Search for the cell housing the specified text and yield its (x, y) center coordinate. 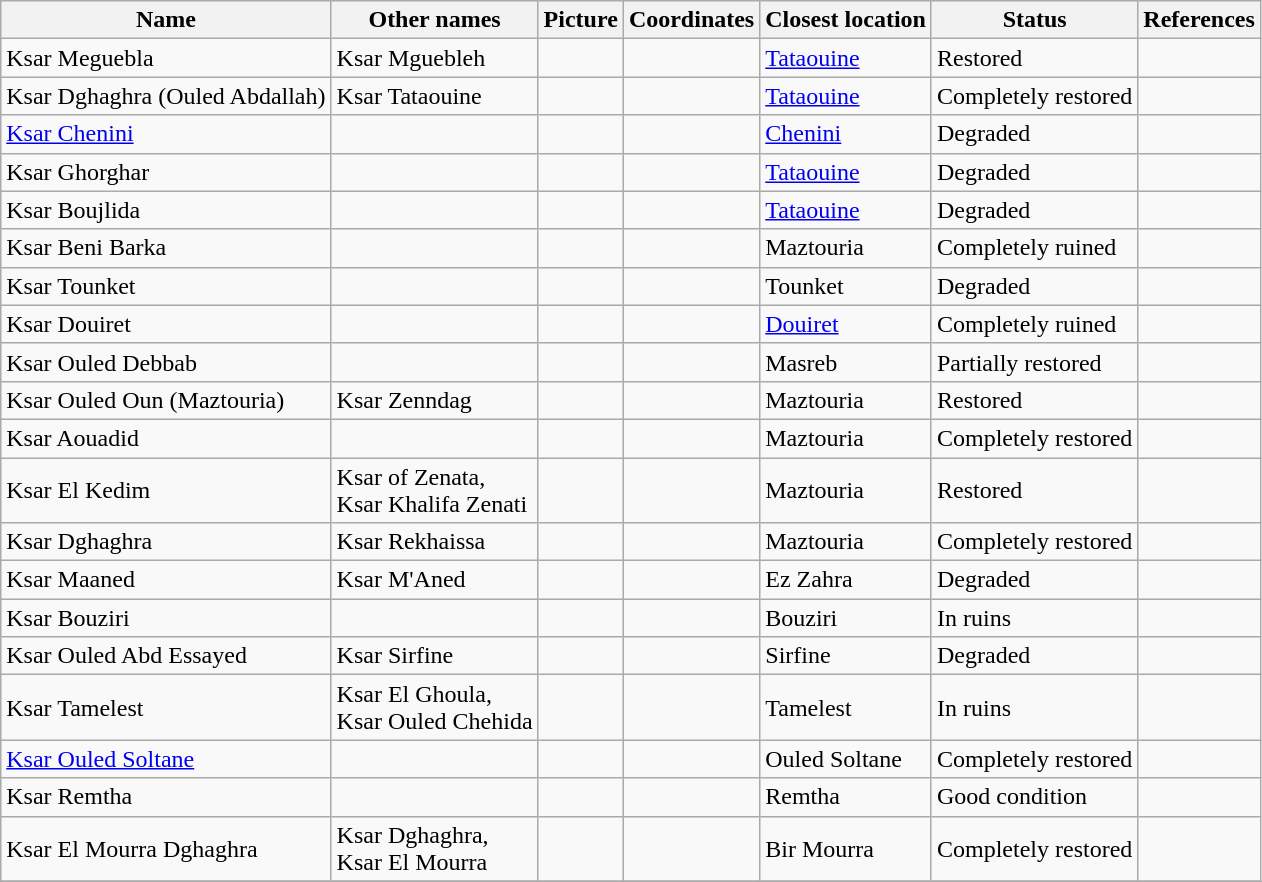
Douiret (846, 324)
Ksar Zenndag (434, 400)
Ksar Ouled Oun (Maztouria) (166, 400)
Ksar M'Aned (434, 580)
Ksar Boujlida (166, 210)
Ksar Tamelest (166, 708)
Ksar Ouled Soltane (166, 759)
Ksar Aouadid (166, 438)
Bir Mourra (846, 848)
Ksar Rekhaissa (434, 542)
Good condition (1034, 797)
Ksar Tataouine (434, 96)
Ksar Ouled Debbab (166, 362)
Ksar Tounket (166, 286)
Ez Zahra (846, 580)
Ksar El Mourra Dghaghra (166, 848)
Ksar Douiret (166, 324)
Partially restored (1034, 362)
Ksar Sirfine (434, 656)
Ksar Dghaghra (166, 542)
Ksar Bouziri (166, 618)
Coordinates (691, 20)
Ksar Ouled Abd Essayed (166, 656)
Ksar Mguebleh (434, 58)
Ksar Dghaghra,Ksar El Mourra (434, 848)
Remtha (846, 797)
Ouled Soltane (846, 759)
Ksar Ghorghar (166, 172)
Picture (580, 20)
Masreb (846, 362)
Closest location (846, 20)
Tounket (846, 286)
Tamelest (846, 708)
Other names (434, 20)
Ksar Beni Barka (166, 248)
Name (166, 20)
Ksar Remtha (166, 797)
Chenini (846, 134)
References (1200, 20)
Status (1034, 20)
Ksar El Ghoula,Ksar Ouled Chehida (434, 708)
Sirfine (846, 656)
Ksar Dghaghra (Ouled Abdallah) (166, 96)
Ksar El Kedim (166, 490)
Bouziri (846, 618)
Ksar Maaned (166, 580)
Ksar of Zenata,Ksar Khalifa Zenati (434, 490)
Ksar Chenini (166, 134)
Ksar Meguebla (166, 58)
